Search for the cell housing the specified text and yield its [X, Y] center coordinate. 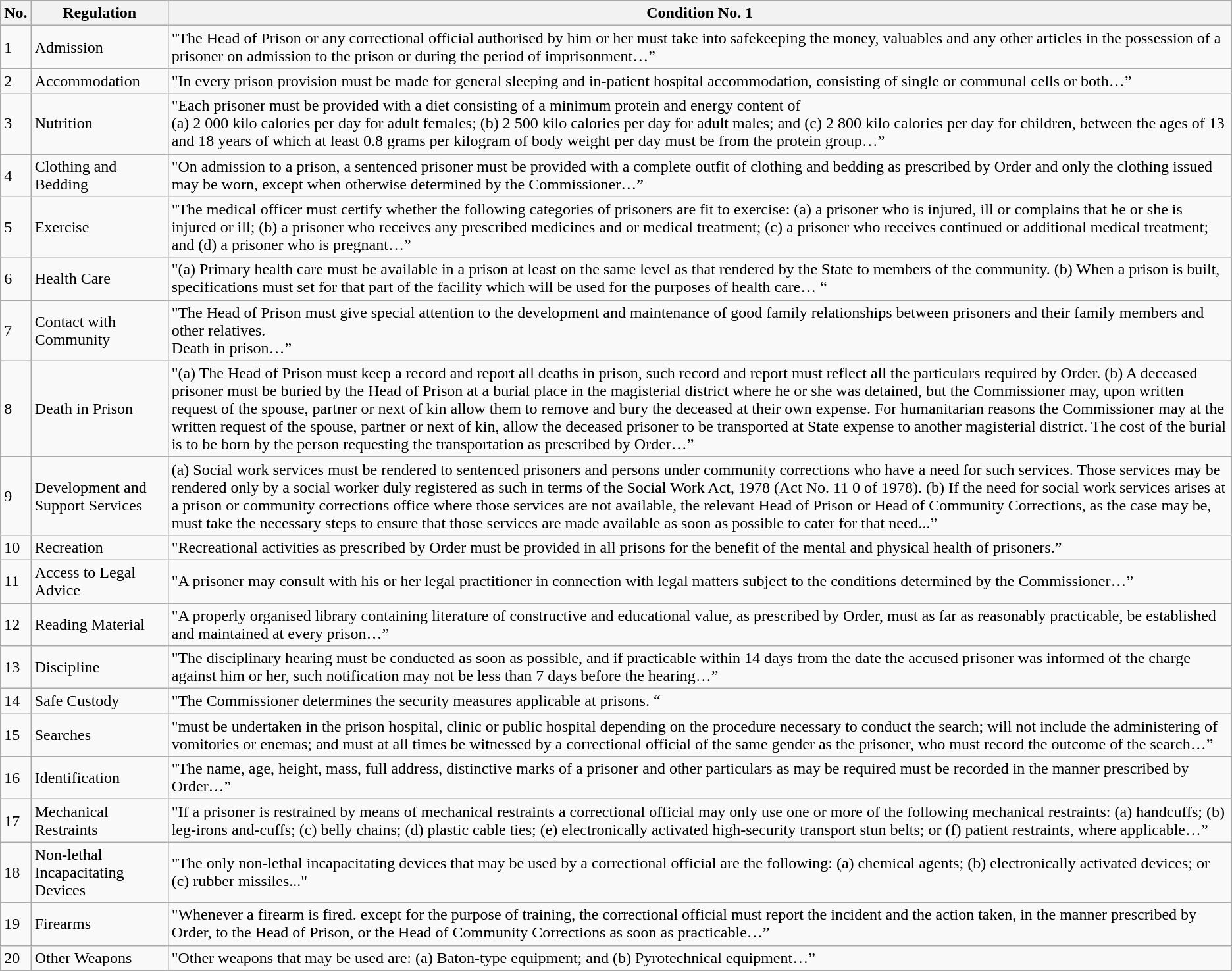
Admission [99, 47]
Non-lethal Incapacitating Devices [99, 872]
Searches [99, 735]
14 [16, 701]
13 [16, 667]
"Recreational activities as prescribed by Order must be provided in all prisons for the benefit of the mental and physical health of prisoners.” [700, 547]
"Other weapons that may be used are: (a) Baton-type equipment; and (b) Pyrotechnical equipment…” [700, 958]
20 [16, 958]
Condition No. 1 [700, 13]
8 [16, 409]
Regulation [99, 13]
7 [16, 330]
Access to Legal Advice [99, 582]
19 [16, 924]
12 [16, 624]
No. [16, 13]
Nutrition [99, 124]
2 [16, 81]
3 [16, 124]
Development and Support Services [99, 496]
"In every prison provision must be made for general sleeping and in-patient hospital accommodation, consisting of single or communal cells or both…” [700, 81]
5 [16, 227]
9 [16, 496]
4 [16, 175]
Discipline [99, 667]
10 [16, 547]
Clothing and Bedding [99, 175]
Safe Custody [99, 701]
1 [16, 47]
Mechanical Restraints [99, 821]
16 [16, 778]
11 [16, 582]
Health Care [99, 279]
6 [16, 279]
17 [16, 821]
Contact with Community [99, 330]
Other Weapons [99, 958]
15 [16, 735]
Exercise [99, 227]
Identification [99, 778]
Recreation [99, 547]
Reading Material [99, 624]
Firearms [99, 924]
Accommodation [99, 81]
"The Commissioner determines the security measures applicable at prisons. “ [700, 701]
Death in Prison [99, 409]
18 [16, 872]
